Detect which cell encompasses the target text, then output its (x, y) center coordinate. 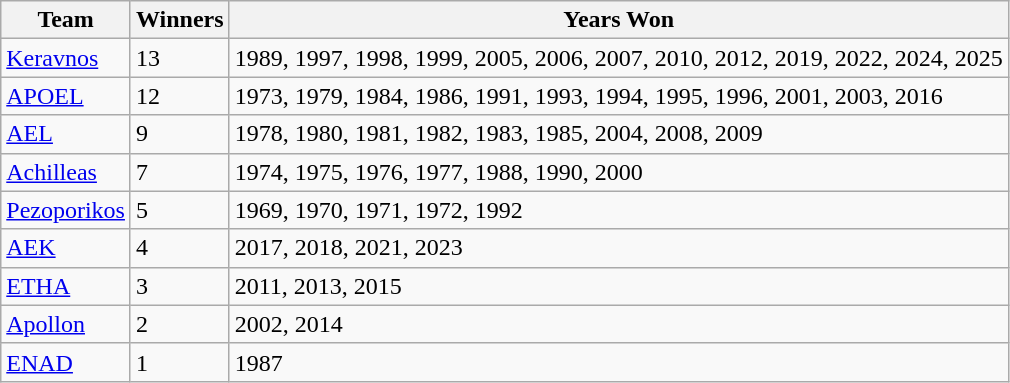
9 (180, 134)
ENAD (66, 362)
7 (180, 172)
Pezoporikos (66, 210)
1973, 1979, 1984, 1986, 1991, 1993, 1994, 1995, 1996, 2001, 2003, 2016 (618, 96)
APOEL (66, 96)
3 (180, 286)
1 (180, 362)
2017, 2018, 2021, 2023 (618, 248)
Keravnos (66, 58)
5 (180, 210)
2011, 2013, 2015 (618, 286)
1974, 1975, 1976, 1977, 1988, 1990, 2000 (618, 172)
12 (180, 96)
AEL (66, 134)
1987 (618, 362)
1969, 1970, 1971, 1972, 1992 (618, 210)
AEK (66, 248)
2 (180, 324)
Apollon (66, 324)
13 (180, 58)
2002, 2014 (618, 324)
Years Won (618, 20)
4 (180, 248)
Winners (180, 20)
1978, 1980, 1981, 1982, 1983, 1985, 2004, 2008, 2009 (618, 134)
ETHA (66, 286)
Achilleas (66, 172)
Team (66, 20)
1989, 1997, 1998, 1999, 2005, 2006, 2007, 2010, 2012, 2019, 2022, 2024, 2025 (618, 58)
